Output the [X, Y] coordinate of the center of the cell containing the given text.  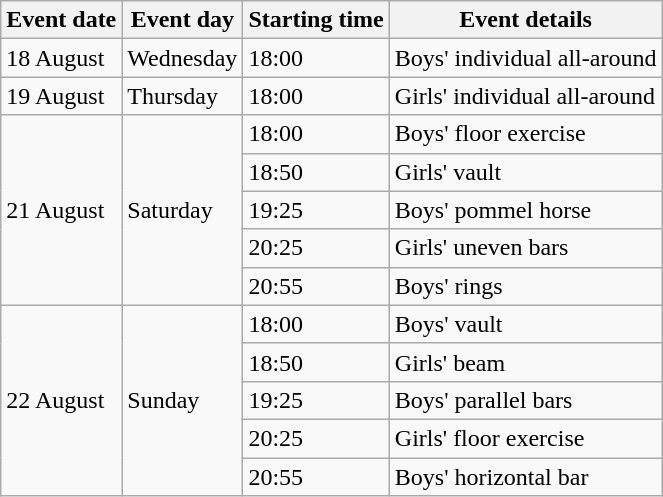
Boys' vault [526, 324]
Saturday [182, 210]
22 August [62, 400]
Girls' uneven bars [526, 248]
Sunday [182, 400]
Boys' rings [526, 286]
Thursday [182, 96]
18 August [62, 58]
Event day [182, 20]
Girls' individual all-around [526, 96]
Girls' beam [526, 362]
19 August [62, 96]
Wednesday [182, 58]
Starting time [316, 20]
Boys' floor exercise [526, 134]
Boys' parallel bars [526, 400]
Boys' pommel horse [526, 210]
Girls' floor exercise [526, 438]
Girls' vault [526, 172]
Boys' individual all-around [526, 58]
Event details [526, 20]
Boys' horizontal bar [526, 477]
Event date [62, 20]
21 August [62, 210]
